Capture the cell that displays the provided text and extract its [x, y] central coordinate. 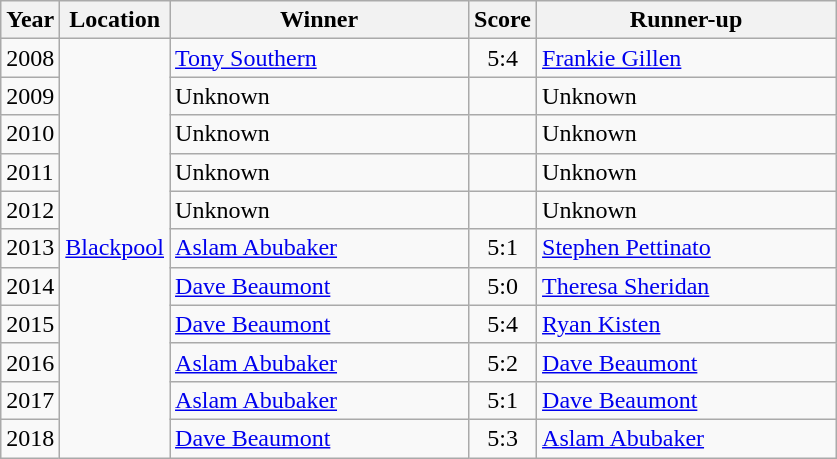
2016 [30, 362]
2008 [30, 58]
Theresa Sheridan [686, 286]
Runner-up [686, 20]
2009 [30, 96]
Year [30, 20]
5:2 [503, 362]
2010 [30, 134]
Winner [320, 20]
Location [115, 20]
5:0 [503, 286]
Ryan Kisten [686, 324]
2017 [30, 400]
5:3 [503, 438]
2018 [30, 438]
Frankie Gillen [686, 58]
Blackpool [115, 248]
2015 [30, 324]
Tony Southern [320, 58]
2014 [30, 286]
Stephen Pettinato [686, 248]
2011 [30, 172]
Score [503, 20]
2013 [30, 248]
2012 [30, 210]
